Search for the cell housing the specified text and yield its (x, y) center coordinate. 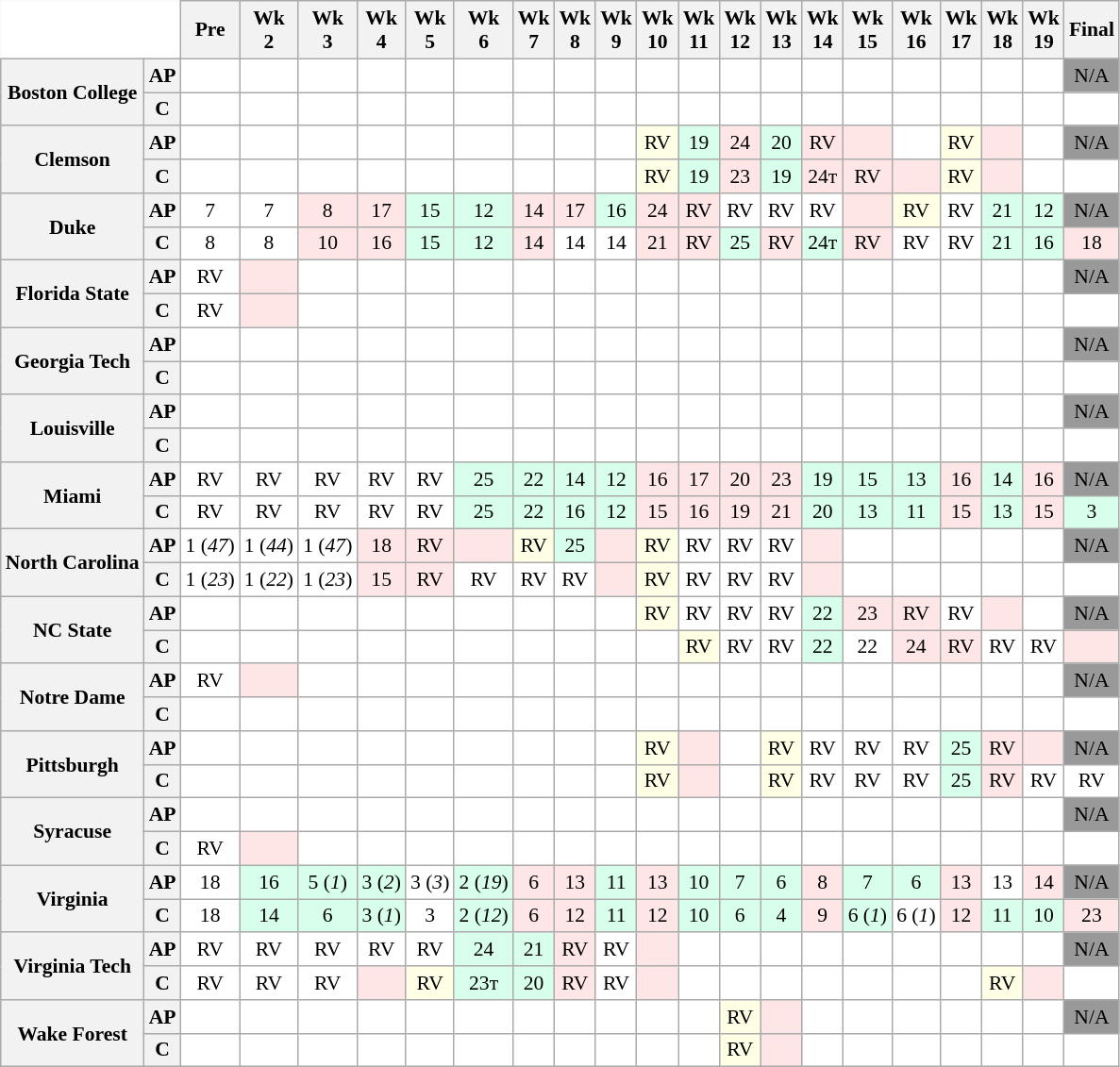
1 (44) (269, 546)
Wk18 (1002, 30)
Wk4 (381, 30)
Pre (210, 30)
Syracuse (73, 832)
9 (823, 916)
Wk3 (327, 30)
North Carolina (73, 562)
1 (22) (269, 580)
Notre Dame (73, 698)
Wk17 (961, 30)
Duke (73, 226)
2 (12) (483, 916)
NC State (73, 630)
Georgia Tech (73, 360)
Wk2 (269, 30)
Virginia Tech (73, 966)
Wk16 (916, 30)
Wake Forest (73, 1034)
Clemson (73, 160)
Louisville (73, 428)
Miami (73, 496)
Wk13 (781, 30)
3 (1) (381, 916)
Pittsburgh (73, 764)
Boston College (73, 92)
Wk14 (823, 30)
3 (3) (430, 882)
Wk5 (430, 30)
Wk12 (740, 30)
Wk9 (616, 30)
2 (19) (483, 882)
Wk19 (1044, 30)
Wk8 (575, 30)
Wk11 (699, 30)
5 (1) (327, 882)
Florida State (73, 294)
Wk15 (868, 30)
3 (2) (381, 882)
23т (483, 983)
Virginia (73, 898)
Wk7 (534, 30)
Final (1092, 30)
Wk10 (658, 30)
Wk6 (483, 30)
4 (781, 916)
